Locate the cell with the specified text and output its (x, y) center coordinate. 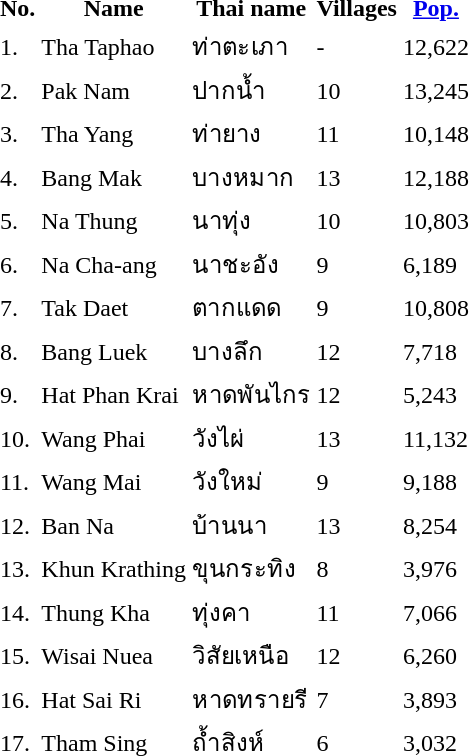
บางลึก (251, 351)
Na Cha-ang (114, 264)
หาดทรายรี (251, 699)
วิสัยเหนือ (251, 656)
Khun Krathing (114, 568)
ท่าตะเภา (251, 46)
ทุ่งคา (251, 612)
Thung Kha (114, 612)
ท่ายาง (251, 134)
บางหมาก (251, 177)
ขุนกระทิง (251, 568)
Bang Luek (114, 351)
8 (356, 568)
วังไผ่ (251, 438)
ตากแดด (251, 308)
Tha Yang (114, 134)
Hat Phan Krai (114, 394)
Ban Na (114, 525)
บ้านนา (251, 525)
Bang Mak (114, 177)
Pak Nam (114, 90)
Tha Taphao (114, 46)
Tak Daet (114, 308)
Hat Sai Ri (114, 699)
วังใหม่ (251, 482)
7 (356, 699)
Na Thung (114, 220)
- (356, 46)
นาทุ่ง (251, 220)
Wisai Nuea (114, 656)
หาดพันไกร (251, 394)
นาชะอัง (251, 264)
Wang Phai (114, 438)
Wang Mai (114, 482)
ปากน้ำ (251, 90)
